Determine the [x, y] coordinate at the center of the cell enclosing the given text.  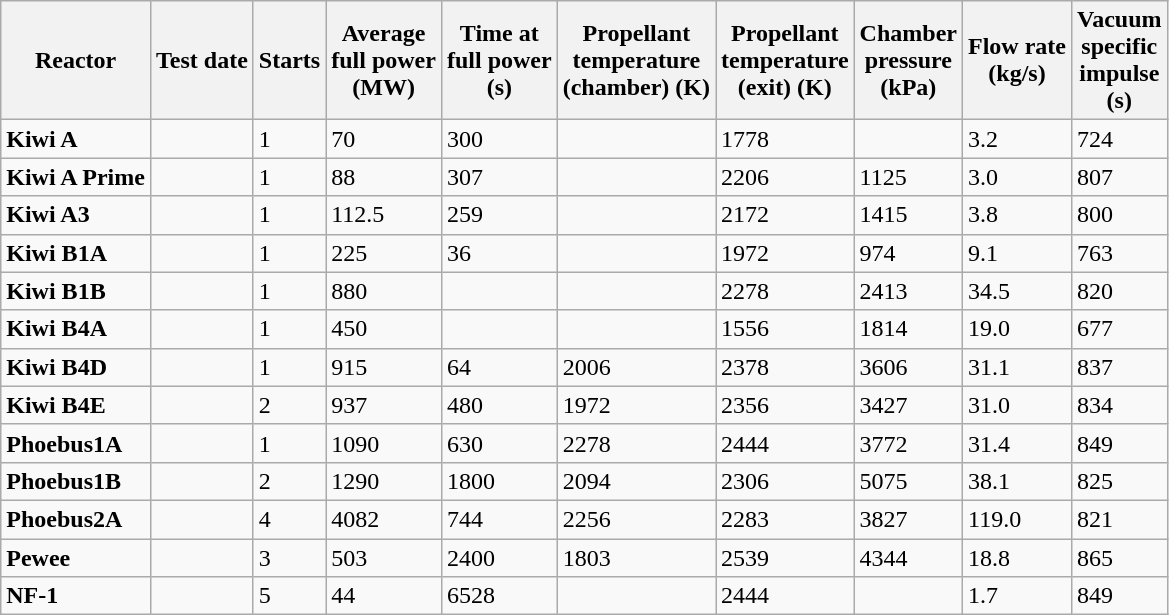
112.5 [384, 215]
Kiwi A3 [76, 215]
64 [499, 367]
36 [499, 253]
9.1 [1016, 253]
Averagefull power(MW) [384, 60]
825 [1120, 481]
34.5 [1016, 291]
3 [289, 557]
724 [1120, 139]
3772 [908, 443]
Test date [202, 60]
1556 [786, 329]
19.0 [1016, 329]
1.7 [1016, 596]
1814 [908, 329]
677 [1120, 329]
Starts [289, 60]
307 [499, 177]
Propellanttemperature(chamber) (K) [636, 60]
70 [384, 139]
1800 [499, 481]
2306 [786, 481]
3427 [908, 405]
4 [289, 519]
119.0 [1016, 519]
Phoebus1A [76, 443]
1778 [786, 139]
Kiwi B4E [76, 405]
915 [384, 367]
3606 [908, 367]
880 [384, 291]
2006 [636, 367]
974 [908, 253]
1415 [908, 215]
Flow rate(kg/s) [1016, 60]
1803 [636, 557]
Pewee [76, 557]
Kiwi B4A [76, 329]
Kiwi A [76, 139]
Chamberpressure(kPa) [908, 60]
1125 [908, 177]
31.4 [1016, 443]
5 [289, 596]
5075 [908, 481]
834 [1120, 405]
2378 [786, 367]
225 [384, 253]
Phoebus2A [76, 519]
1090 [384, 443]
630 [499, 443]
2356 [786, 405]
2283 [786, 519]
18.8 [1016, 557]
3.0 [1016, 177]
4344 [908, 557]
Kiwi A Prime [76, 177]
503 [384, 557]
300 [499, 139]
31.1 [1016, 367]
259 [499, 215]
Reactor [76, 60]
800 [1120, 215]
3.8 [1016, 215]
Kiwi B1A [76, 253]
820 [1120, 291]
763 [1120, 253]
Propellanttemperature(exit) (K) [786, 60]
2413 [908, 291]
44 [384, 596]
2400 [499, 557]
88 [384, 177]
2539 [786, 557]
937 [384, 405]
450 [384, 329]
NF-1 [76, 596]
Phoebus1B [76, 481]
2206 [786, 177]
837 [1120, 367]
480 [499, 405]
Kiwi B4D [76, 367]
3.2 [1016, 139]
744 [499, 519]
2094 [636, 481]
2172 [786, 215]
38.1 [1016, 481]
821 [1120, 519]
865 [1120, 557]
6528 [499, 596]
Time atfull power(s) [499, 60]
31.0 [1016, 405]
1290 [384, 481]
2256 [636, 519]
3827 [908, 519]
807 [1120, 177]
4082 [384, 519]
Kiwi B1B [76, 291]
Vacuumspecificimpulse(s) [1120, 60]
